Locate the cell with the specified text and output its [X, Y] center coordinate. 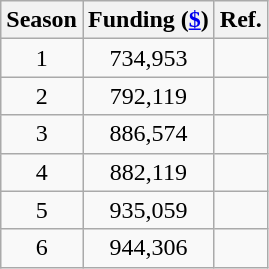
2 [42, 96]
5 [42, 210]
935,059 [148, 210]
886,574 [148, 134]
Season [42, 20]
3 [42, 134]
792,119 [148, 96]
882,119 [148, 172]
1 [42, 58]
734,953 [148, 58]
Ref. [240, 20]
944,306 [148, 248]
4 [42, 172]
6 [42, 248]
Funding ($) [148, 20]
